Detect which cell encompasses the target text, then output its [x, y] center coordinate. 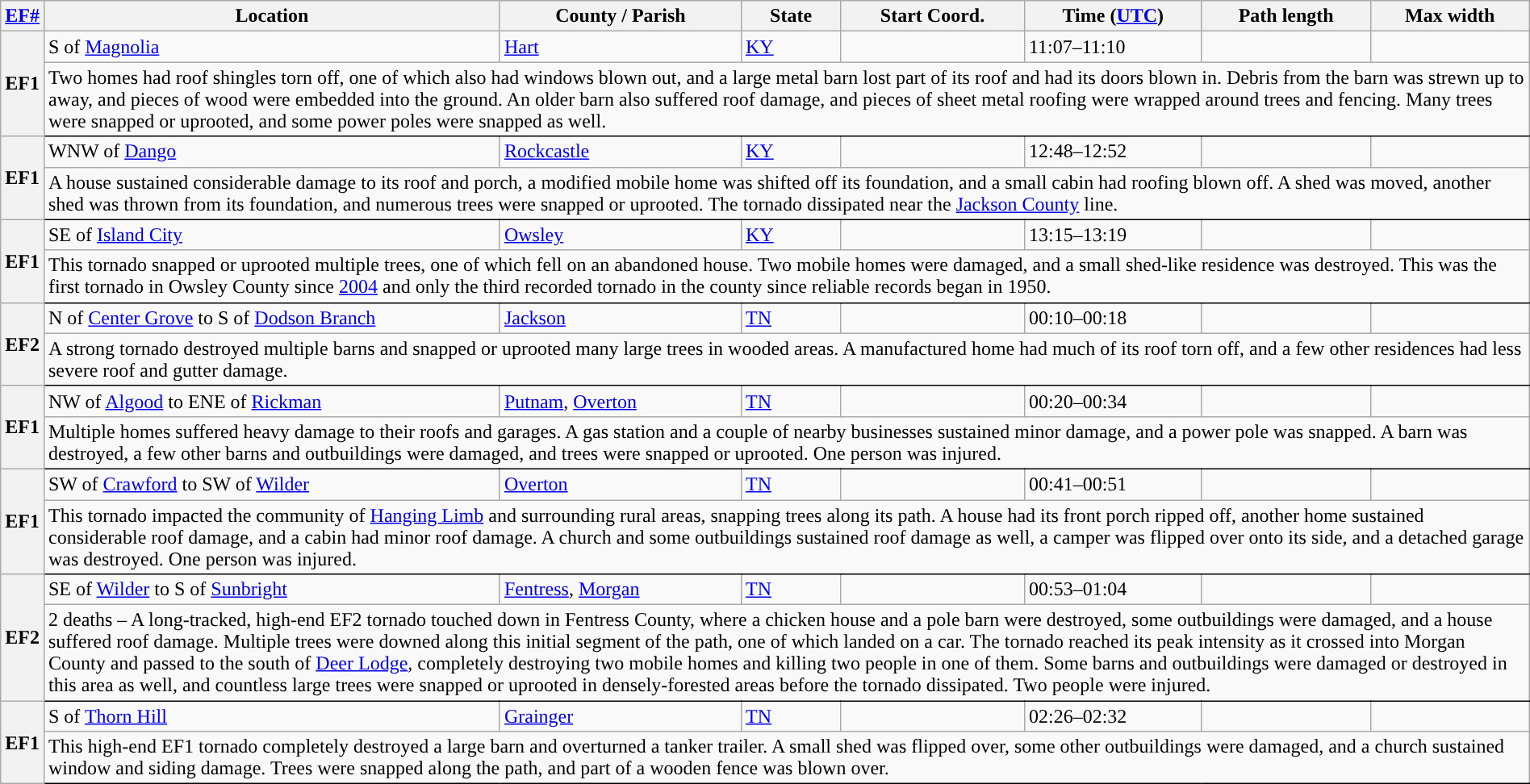
Owsley [620, 235]
00:53–01:04 [1113, 590]
State [791, 16]
Rockcastle [620, 152]
Hart [620, 47]
Fentress, Morgan [620, 590]
County / Parish [620, 16]
00:10–00:18 [1113, 318]
SE of Wilder to S of Sunbright [271, 590]
00:41–00:51 [1113, 484]
11:07–11:10 [1113, 47]
00:20–00:34 [1113, 401]
SE of Island City [271, 235]
SW of Crawford to SW of Wilder [271, 484]
Putnam, Overton [620, 401]
Time (UTC) [1113, 16]
Max width [1449, 16]
13:15–13:19 [1113, 235]
EF# [23, 16]
Location [271, 16]
Grainger [620, 716]
02:26–02:32 [1113, 716]
Path length [1286, 16]
N of Center Grove to S of Dodson Branch [271, 318]
12:48–12:52 [1113, 152]
S of Thorn Hill [271, 716]
NW of Algood to ENE of Rickman [271, 401]
Jackson [620, 318]
S of Magnolia [271, 47]
Start Coord. [933, 16]
WNW of Dango [271, 152]
Overton [620, 484]
